Detect which cell encompasses the target text, then output its (X, Y) center coordinate. 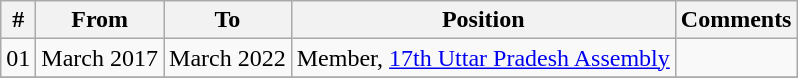
To (228, 20)
Comments (736, 20)
01 (18, 58)
Position (483, 20)
Member, 17th Uttar Pradesh Assembly (483, 58)
From (100, 20)
March 2017 (100, 58)
# (18, 20)
March 2022 (228, 58)
